Detect which cell encompasses the target text, then output its [X, Y] center coordinate. 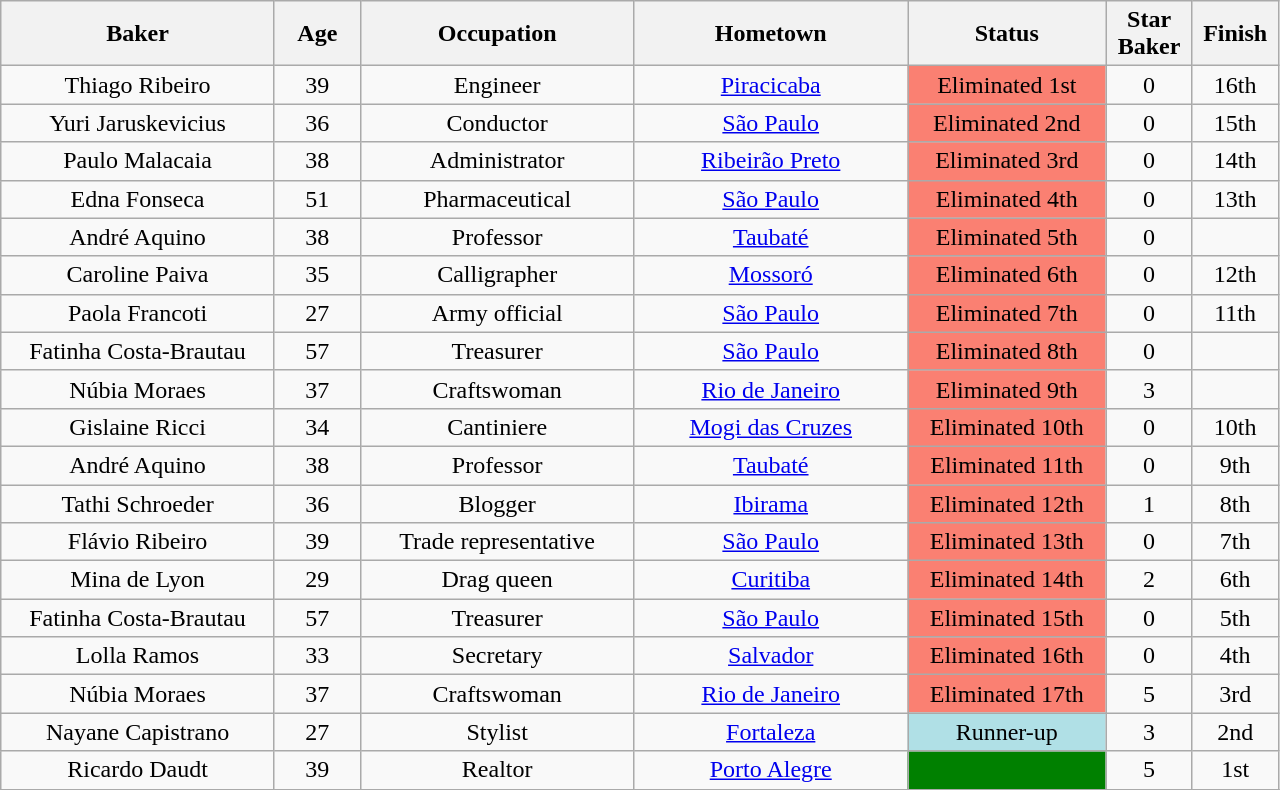
Realtor [497, 770]
5th [1235, 618]
33 [317, 656]
2nd [1235, 732]
Occupation [497, 34]
Status [1008, 34]
Mossoró [771, 275]
Army official [497, 313]
Porto Alegre [771, 770]
Eliminated 6th [1008, 275]
Eliminated 7th [1008, 313]
Eliminated 8th [1008, 351]
Paulo Malacaia [138, 161]
15th [1235, 123]
16th [1235, 85]
Stylist [497, 732]
Fortaleza [771, 732]
Eliminated 15th [1008, 618]
7th [1235, 542]
Eliminated 5th [1008, 237]
Mina de Lyon [138, 580]
Trade representative [497, 542]
Pharmaceutical [497, 199]
9th [1235, 465]
Conductor [497, 123]
51 [317, 199]
34 [317, 427]
6th [1235, 580]
Lolla Ramos [138, 656]
14th [1235, 161]
Blogger [497, 503]
Eliminated 14th [1008, 580]
Piracicaba [771, 85]
Flávio Ribeiro [138, 542]
Eliminated 11th [1008, 465]
Engineer [497, 85]
Secretary [497, 656]
Eliminated 2nd [1008, 123]
Ricardo Daudt [138, 770]
Caroline Paiva [138, 275]
Thiago Ribeiro [138, 85]
Eliminated 1st [1008, 85]
Runner-up [1008, 732]
3rd [1235, 694]
10th [1235, 427]
Age [317, 34]
Star Baker [1149, 34]
13th [1235, 199]
Eliminated 12th [1008, 503]
Yuri Jaruskevicius [138, 123]
Gislaine Ricci [138, 427]
Eliminated 16th [1008, 656]
1 [1149, 503]
35 [317, 275]
Eliminated 13th [1008, 542]
Finish [1235, 34]
29 [317, 580]
Eliminated 17th [1008, 694]
Nayane Capistrano [138, 732]
Eliminated 10th [1008, 427]
4th [1235, 656]
12th [1235, 275]
Salvador [771, 656]
Mogi das Cruzes [771, 427]
Eliminated 3rd [1008, 161]
Curitiba [771, 580]
Eliminated 9th [1008, 389]
Ibirama [771, 503]
Eliminated 4th [1008, 199]
Edna Fonseca [138, 199]
Hometown [771, 34]
Baker [138, 34]
2 [1149, 580]
Paola Francoti [138, 313]
Ribeirão Preto [771, 161]
Administrator [497, 161]
11th [1235, 313]
Calligrapher [497, 275]
Drag queen [497, 580]
Tathi Schroeder [138, 503]
8th [1235, 503]
1st [1235, 770]
Cantiniere [497, 427]
